Locate the cell with the specified text and output its [X, Y] center coordinate. 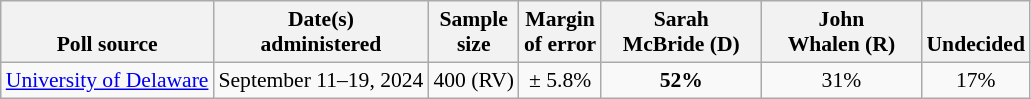
52% [681, 80]
Samplesize [474, 32]
31% [841, 80]
University of Delaware [108, 80]
SarahMcBride (D) [681, 32]
Poll source [108, 32]
± 5.8% [560, 80]
JohnWhalen (R) [841, 32]
Undecided [975, 32]
September 11–19, 2024 [320, 80]
Date(s)administered [320, 32]
400 (RV) [474, 80]
17% [975, 80]
Marginof error [560, 32]
